Pinpoint the cell where the given text exists, returning its (x, y) midpoint coordinate. 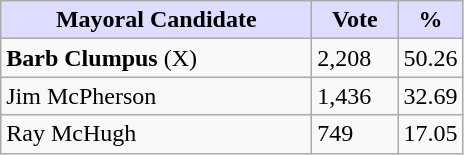
Mayoral Candidate (156, 20)
50.26 (430, 58)
Barb Clumpus (X) (156, 58)
17.05 (430, 134)
Ray McHugh (156, 134)
Jim McPherson (156, 96)
% (430, 20)
2,208 (355, 58)
32.69 (430, 96)
1,436 (355, 96)
Vote (355, 20)
749 (355, 134)
